From the cell containing the given text, extract its center point as (x, y) coordinate. 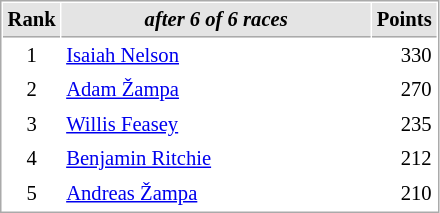
2 (32, 90)
Andreas Žampa (216, 194)
Adam Žampa (216, 90)
212 (404, 158)
after 6 of 6 races (216, 20)
4 (32, 158)
Benjamin Ritchie (216, 158)
270 (404, 90)
3 (32, 124)
Points (404, 20)
Rank (32, 20)
Isaiah Nelson (216, 56)
5 (32, 194)
Willis Feasey (216, 124)
1 (32, 56)
235 (404, 124)
210 (404, 194)
330 (404, 56)
